Capture the cell that displays the provided text and extract its (x, y) central coordinate. 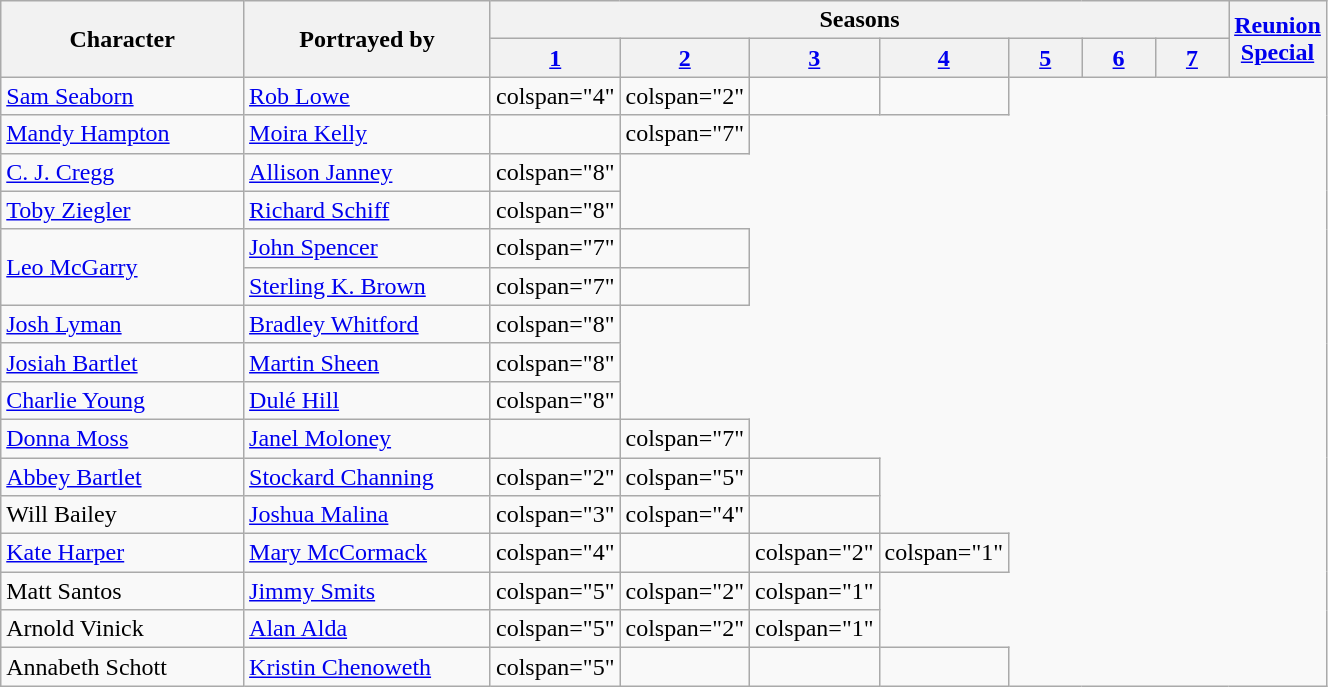
Rob Lowe (368, 96)
Charlie Young (122, 400)
Sam Seaborn (122, 96)
Josiah Bartlet (122, 362)
Kate Harper (122, 553)
2 (685, 58)
3 (815, 58)
Portrayed by (368, 39)
Allison Janney (368, 172)
Reunion Special (1278, 39)
John Spencer (368, 248)
Matt Santos (122, 591)
Sterling K. Brown (368, 286)
Mandy Hampton (122, 134)
Will Bailey (122, 515)
Jimmy Smits (368, 591)
Mary McCormack (368, 553)
C. J. Cregg (122, 172)
colspan="3" (555, 515)
Character (122, 39)
Toby Ziegler (122, 210)
1 (555, 58)
4 (944, 58)
Kristin Chenoweth (368, 667)
7 (1192, 58)
Bradley Whitford (368, 324)
Arnold Vinick (122, 629)
6 (1118, 58)
Joshua Malina (368, 515)
Abbey Bartlet (122, 477)
Janel Moloney (368, 438)
Annabeth Schott (122, 667)
Alan Alda (368, 629)
Stockard Channing (368, 477)
Seasons (859, 20)
5 (1046, 58)
Moira Kelly (368, 134)
Josh Lyman (122, 324)
Martin Sheen (368, 362)
Dulé Hill (368, 400)
Leo McGarry (122, 267)
Richard Schiff (368, 210)
Donna Moss (122, 438)
